Provide the [X, Y] coordinate of the cell's center where the given text is located.  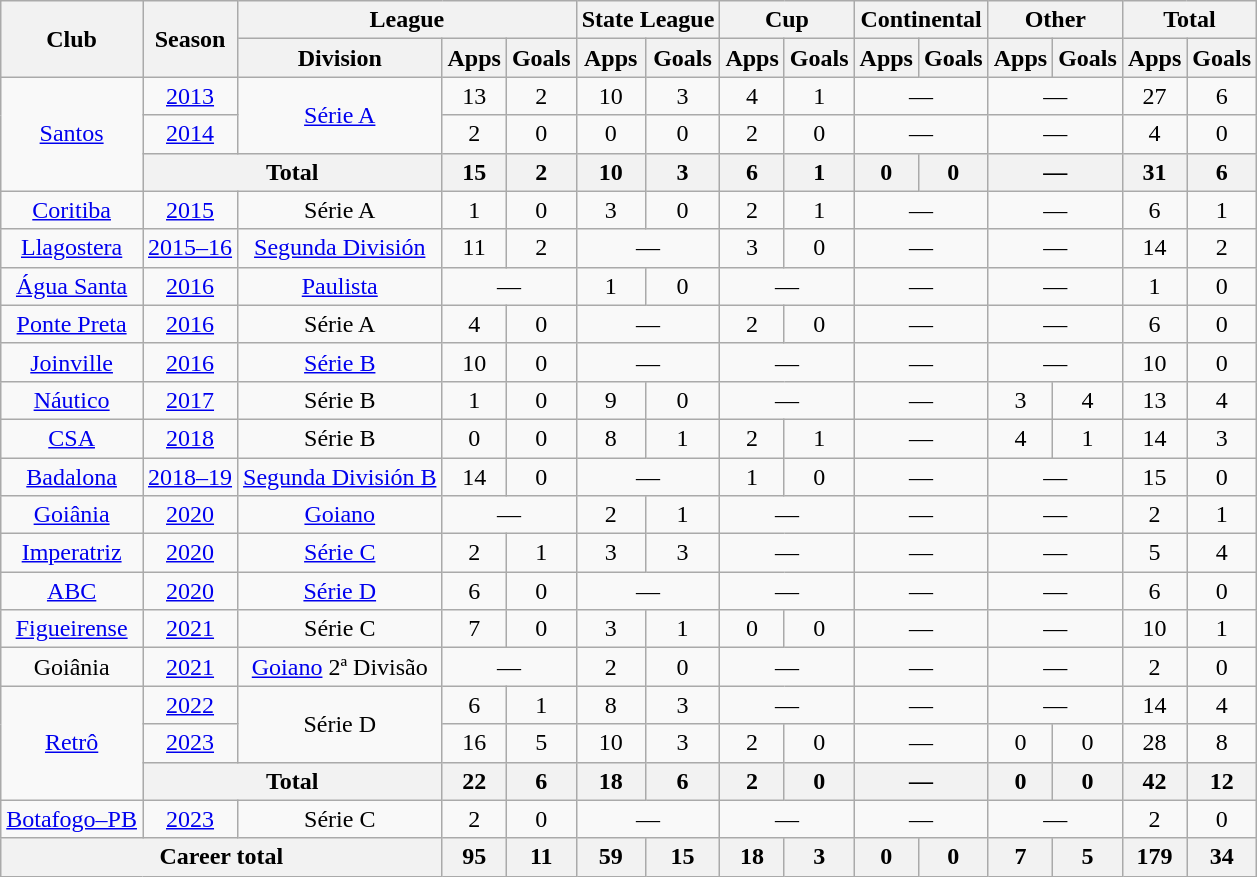
27 [1154, 96]
2017 [190, 400]
9 [610, 400]
Goiano 2ª Divisão [340, 667]
59 [610, 857]
ABC [72, 591]
Other [1055, 20]
Goiano [340, 515]
Santos [72, 134]
16 [474, 743]
34 [1222, 857]
31 [1154, 172]
Cup [787, 20]
Imperatriz [72, 553]
League [408, 20]
Joinville [72, 362]
28 [1154, 743]
Coritiba [72, 210]
Figueirense [72, 629]
Paulista [340, 286]
2014 [190, 134]
State League [648, 20]
Division [340, 58]
12 [1222, 781]
Segunda División [340, 248]
Continental [921, 20]
2018–19 [190, 477]
Career total [222, 857]
Retrô [72, 743]
2015–16 [190, 248]
2013 [190, 96]
Água Santa [72, 286]
Botafogo–PB [72, 819]
2022 [190, 705]
2015 [190, 210]
22 [474, 781]
CSA [72, 438]
Club [72, 39]
Ponte Preta [72, 324]
Náutico [72, 400]
2018 [190, 438]
Season [190, 39]
179 [1154, 857]
95 [474, 857]
42 [1154, 781]
Llagostera [72, 248]
Segunda División B [340, 477]
Badalona [72, 477]
